Output the [x, y] coordinate of the center of the cell containing the given text.  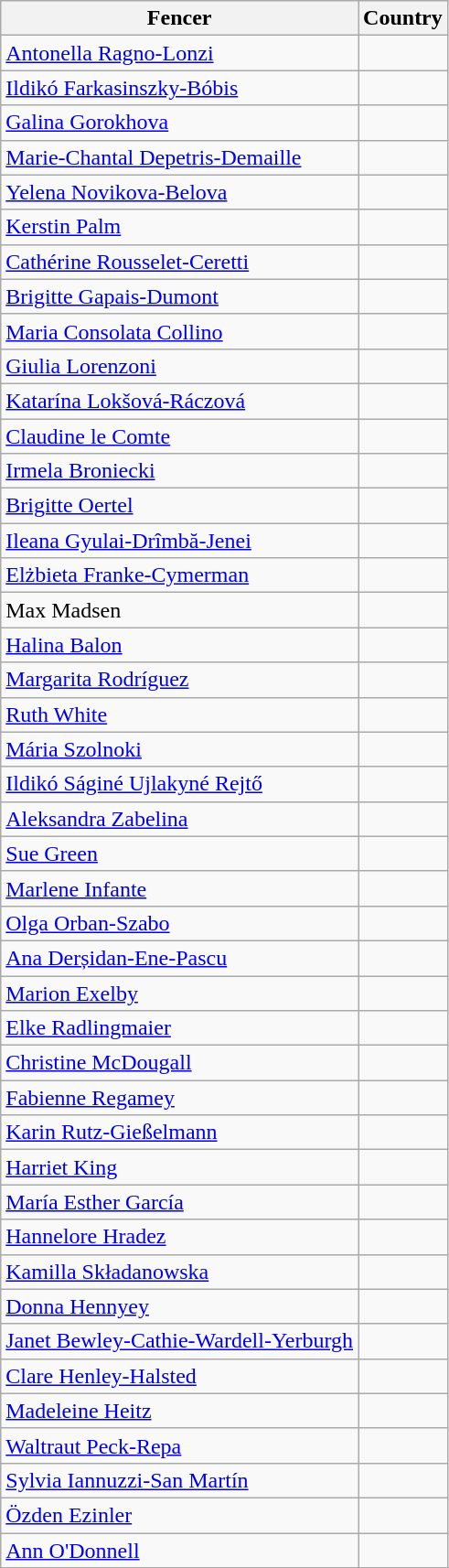
Margarita Rodríguez [179, 680]
María Esther García [179, 1202]
Sue Green [179, 854]
Olga Orban-Szabo [179, 923]
Clare Henley-Halsted [179, 1376]
Katarína Lokšová-Ráczová [179, 401]
Kamilla Składanowska [179, 1272]
Maria Consolata Collino [179, 331]
Max Madsen [179, 610]
Fencer [179, 18]
Karin Rutz-Gießelmann [179, 1133]
Donna Hennyey [179, 1306]
Marion Exelby [179, 993]
Yelena Novikova-Belova [179, 192]
Elke Radlingmaier [179, 1028]
Marlene Infante [179, 888]
Country [403, 18]
Aleksandra Zabelina [179, 819]
Irmela Broniecki [179, 471]
Giulia Lorenzoni [179, 366]
Brigitte Gapais-Dumont [179, 296]
Galina Gorokhova [179, 123]
Brigitte Oertel [179, 506]
Antonella Ragno-Lonzi [179, 53]
Cathérine Rousselet-Ceretti [179, 262]
Kerstin Palm [179, 227]
Marie-Chantal Depetris-Demaille [179, 157]
Elżbieta Franke-Cymerman [179, 575]
Christine McDougall [179, 1063]
Madeleine Heitz [179, 1411]
Ruth White [179, 714]
Ildikó Farkasinszky-Bóbis [179, 88]
Janet Bewley-Cathie-Wardell-Yerburgh [179, 1341]
Harriet King [179, 1167]
Ildikó Ságiné Ujlakyné Rejtő [179, 784]
Ana Derșidan-Ene-Pascu [179, 958]
Sylvia Iannuzzi-San Martín [179, 1480]
Claudine le Comte [179, 436]
Hannelore Hradez [179, 1237]
Ileana Gyulai-Drîmbă-Jenei [179, 541]
Özden Ezinler [179, 1515]
Mária Szolnoki [179, 749]
Halina Balon [179, 645]
Fabienne Regamey [179, 1098]
Waltraut Peck-Repa [179, 1445]
Ann O'Donnell [179, 1551]
